Detect which cell encompasses the target text, then output its (X, Y) center coordinate. 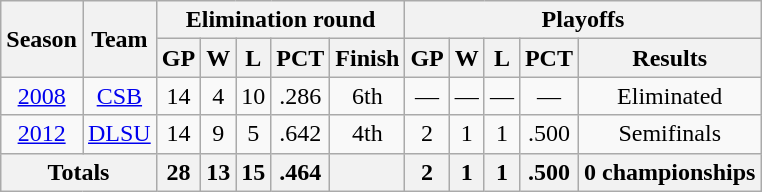
Finish (368, 58)
28 (178, 172)
Results (669, 58)
.286 (300, 96)
2008 (42, 96)
CSB (119, 96)
Semifinals (669, 134)
Team (119, 39)
9 (218, 134)
.464 (300, 172)
4 (218, 96)
2012 (42, 134)
.642 (300, 134)
Season (42, 39)
0 championships (669, 172)
10 (254, 96)
15 (254, 172)
Totals (78, 172)
6th (368, 96)
5 (254, 134)
Playoffs (583, 20)
DLSU (119, 134)
13 (218, 172)
Eliminated (669, 96)
4th (368, 134)
Elimination round (280, 20)
